Determine the (X, Y) coordinate at the center of the cell enclosing the given text.  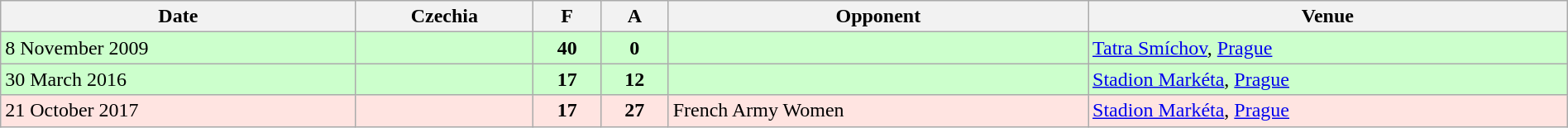
27 (634, 111)
0 (634, 48)
Czechia (445, 17)
A (634, 17)
21 October 2017 (179, 111)
Date (179, 17)
Tatra Smíchov, Prague (1328, 48)
30 March 2016 (179, 79)
F (567, 17)
8 November 2009 (179, 48)
Venue (1328, 17)
12 (634, 79)
40 (567, 48)
French Army Women (878, 111)
Opponent (878, 17)
